Output the [X, Y] coordinate of the center of the cell containing the given text.  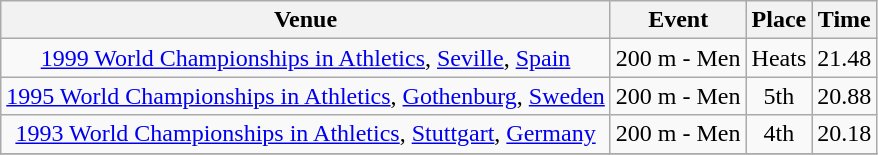
Place [779, 20]
21.48 [844, 58]
1995 World Championships in Athletics, Gothenburg, Sweden [306, 96]
1999 World Championships in Athletics, Seville, Spain [306, 58]
20.18 [844, 134]
20.88 [844, 96]
1993 World Championships in Athletics, Stuttgart, Germany [306, 134]
Venue [306, 20]
Heats [779, 58]
Event [678, 20]
4th [779, 134]
5th [779, 96]
Time [844, 20]
